Determine the (X, Y) coordinate at the center of the cell enclosing the given text.  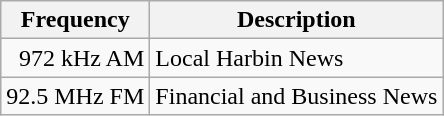
92.5 MHz FM (76, 96)
Frequency (76, 20)
Description (296, 20)
Financial and Business News (296, 96)
Local Harbin News (296, 58)
972 kHz AM (76, 58)
